Detect which cell encompasses the target text, then output its [x, y] center coordinate. 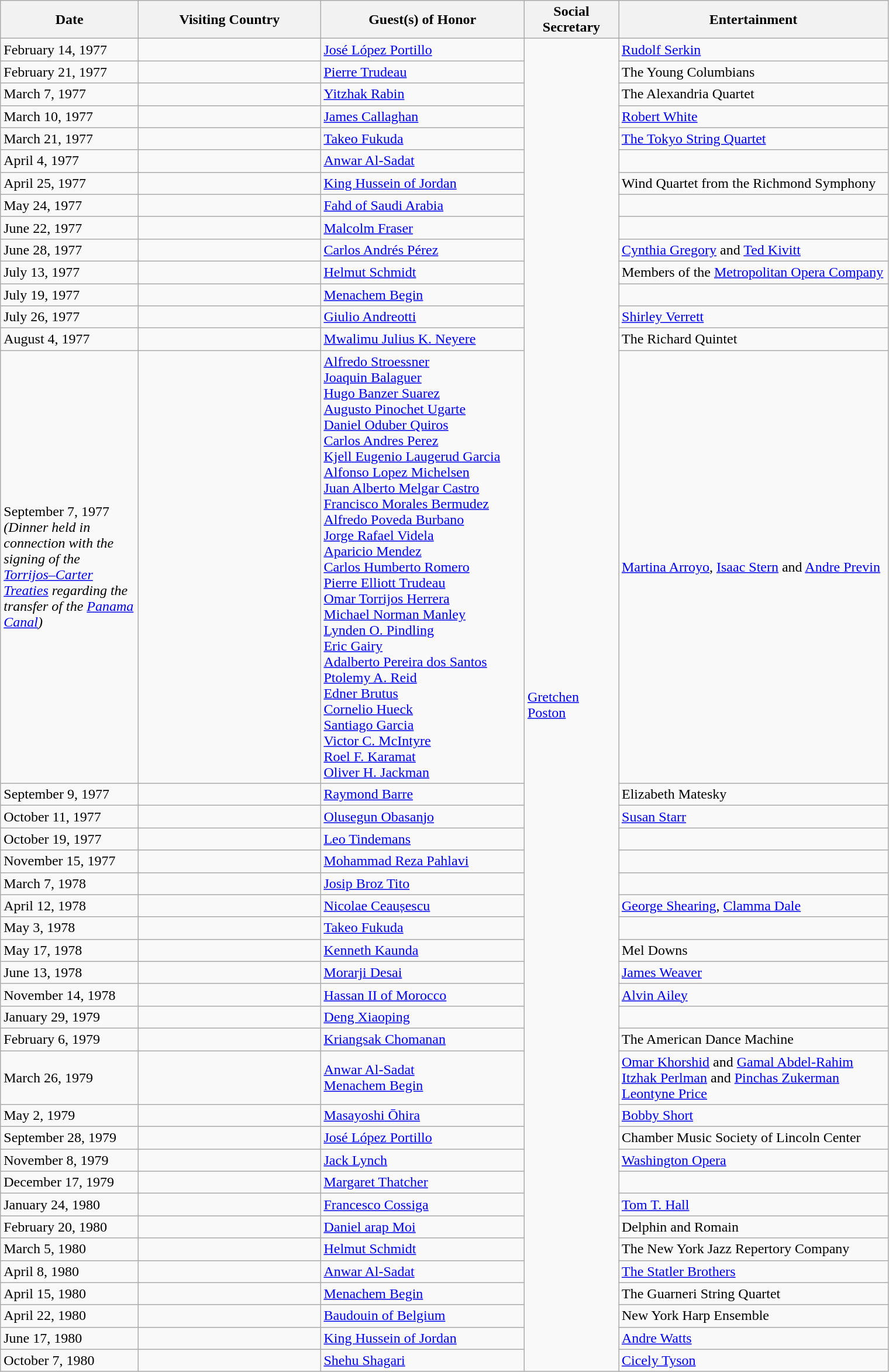
Baudouin of Belgium [422, 1316]
July 13, 1977 [70, 272]
April 22, 1980 [70, 1316]
Wind Quartet from the Richmond Symphony [753, 183]
The New York Jazz Repertory Company [753, 1249]
February 20, 1980 [70, 1227]
Elizabeth Matesky [753, 795]
September 9, 1977 [70, 795]
February 6, 1979 [70, 1039]
May 24, 1977 [70, 205]
Martina Arroyo, Isaac Stern and Andre Previn [753, 567]
Tom T. Hall [753, 1205]
Social Secretary [571, 20]
Jack Lynch [422, 1160]
December 17, 1979 [70, 1182]
April 12, 1978 [70, 906]
Robert White [753, 116]
January 24, 1980 [70, 1205]
Pierre Trudeau [422, 72]
May 3, 1978 [70, 928]
Nicolae Ceaușescu [422, 906]
Anwar Al-SadatMenachem Begin [422, 1078]
February 14, 1977 [70, 50]
Fahd of Saudi Arabia [422, 205]
Date [70, 20]
September 7, 1977(Dinner held in connection with the signing of the Torrijos–Carter Treaties regarding the transfer of the Panama Canal) [70, 567]
Margaret Thatcher [422, 1182]
The Tokyo String Quartet [753, 139]
June 13, 1978 [70, 972]
May 17, 1978 [70, 950]
Gretchen Poston [571, 705]
April 8, 1980 [70, 1271]
November 8, 1979 [70, 1160]
April 15, 1980 [70, 1294]
Cicely Tyson [753, 1360]
Shirley Verrett [753, 317]
The Young Columbians [753, 72]
June 22, 1977 [70, 228]
October 11, 1977 [70, 817]
The Guarneri String Quartet [753, 1294]
Rudolf Serkin [753, 50]
The Statler Brothers [753, 1271]
Yitzhak Rabin [422, 94]
April 4, 1977 [70, 161]
March 21, 1977 [70, 139]
Bobby Short [753, 1116]
May 2, 1979 [70, 1116]
March 5, 1980 [70, 1249]
The Alexandria Quartet [753, 94]
The Richard Quintet [753, 339]
Hassan II of Morocco [422, 995]
Mohammad Reza Pahlavi [422, 861]
Kenneth Kaunda [422, 950]
Chamber Music Society of Lincoln Center [753, 1138]
Cynthia Gregory and Ted Kivitt [753, 250]
October 7, 1980 [70, 1360]
James Callaghan [422, 116]
Josip Broz Tito [422, 883]
Members of the Metropolitan Opera Company [753, 272]
New York Harp Ensemble [753, 1316]
Masayoshi Ōhira [422, 1116]
November 14, 1978 [70, 995]
Alvin Ailey [753, 995]
Malcolm Fraser [422, 228]
January 29, 1979 [70, 1017]
Morarji Desai [422, 972]
March 7, 1978 [70, 883]
April 25, 1977 [70, 183]
Visiting Country [229, 20]
The American Dance Machine [753, 1039]
Giulio Andreotti [422, 317]
Shehu Shagari [422, 1360]
Delphin and Romain [753, 1227]
Francesco Cossiga [422, 1205]
February 21, 1977 [70, 72]
Omar Khorshid and Gamal Abdel-RahimItzhak Perlman and Pinchas ZukermanLeontyne Price [753, 1078]
July 19, 1977 [70, 294]
July 26, 1977 [70, 317]
George Shearing, Clamma Dale [753, 906]
James Weaver [753, 972]
November 15, 1977 [70, 861]
Mwalimu Julius K. Neyere [422, 339]
Leo Tindemans [422, 839]
Kriangsak Chomanan [422, 1039]
Daniel arap Moi [422, 1227]
October 19, 1977 [70, 839]
Carlos Andrés Pérez [422, 250]
Washington Opera [753, 1160]
March 10, 1977 [70, 116]
March 26, 1979 [70, 1078]
Andre Watts [753, 1338]
Olusegun Obasanjo [422, 817]
Guest(s) of Honor [422, 20]
June 28, 1977 [70, 250]
June 17, 1980 [70, 1338]
March 7, 1977 [70, 94]
Mel Downs [753, 950]
Raymond Barre [422, 795]
Susan Starr [753, 817]
August 4, 1977 [70, 339]
September 28, 1979 [70, 1138]
Entertainment [753, 20]
Deng Xiaoping [422, 1017]
